Locate the cell with the specified text and output its (x, y) center coordinate. 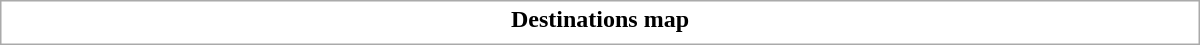
Destinations map (600, 19)
